Output the [X, Y] coordinate of the center of the cell containing the given text.  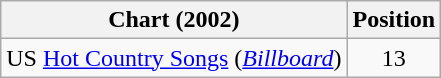
US Hot Country Songs (Billboard) [174, 58]
13 [394, 58]
Position [394, 20]
Chart (2002) [174, 20]
